Scan for the cell matching the given text and deliver its [x, y] coordinate at center. 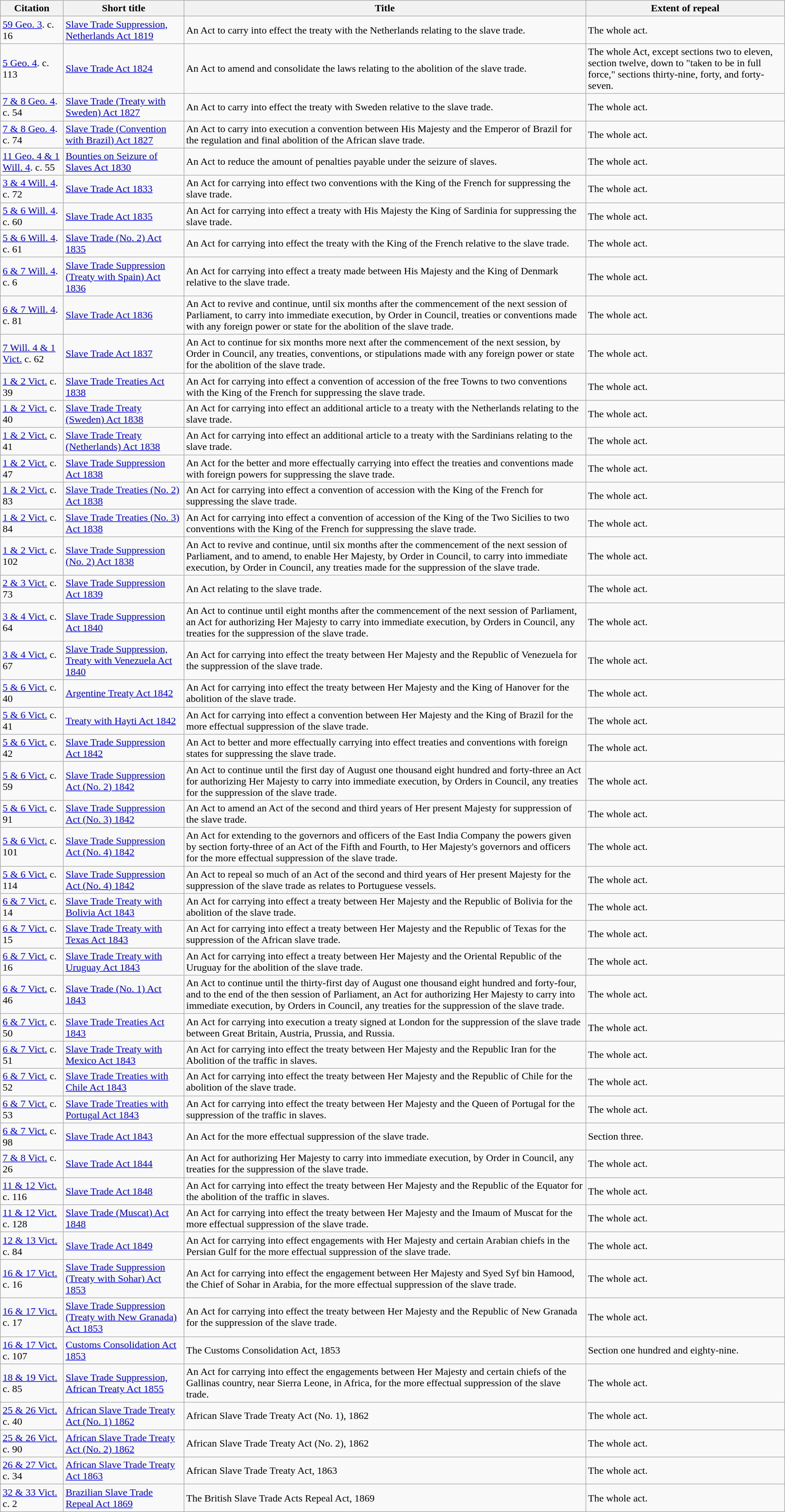
7 & 8 Geo. 4. c. 74 [32, 134]
An Act for carrying into effect the treaty between Her Majesty and the Queen of Portugal for the suppression of the traffic in slaves. [385, 1109]
7 Will. 4 & 1 Vict. c. 62 [32, 353]
32 & 33 Vict. c. 2 [32, 1498]
26 & 27 Vict. c. 34 [32, 1471]
5 & 6 Will. 4. c. 61 [32, 243]
An Act to better and more effectually carrying into effect treaties and conventions with foreign states for suppressing the slave trade. [385, 748]
Short title [123, 8]
5 & 6 Vict. c. 101 [32, 847]
Slave Trade Suppression Act 1840 [123, 622]
Slave Trade (No. 1) Act 1843 [123, 995]
An Act to carry into effect the treaty with the Netherlands relating to the slave trade. [385, 30]
An Act for carrying into effect an additional article to a treaty with the Sardinians relating to the slave trade. [385, 441]
1 & 2 Vict. c. 84 [32, 523]
5 & 6 Vict. c. 91 [32, 813]
The whole Act, except sections two to eleven, section twelve, down to "taken to be in full force," sections thirty-nine, forty, and forty-seven. [685, 69]
An Act to reduce the amount of penalties payable under the seizure of slaves. [385, 162]
5 & 6 Vict. c. 114 [32, 880]
6 & 7 Vict. c. 16 [32, 962]
Customs Consolidation Act 1853 [123, 1350]
6 & 7 Vict. c. 50 [32, 1027]
Treaty with Hayti Act 1842 [123, 720]
Slave Trade Suppression (No. 2) Act 1838 [123, 556]
Slave Trade Suppression Act 1842 [123, 748]
Slave Trade Treaty (Sweden) Act 1838 [123, 414]
59 Geo. 3. c. 16 [32, 30]
The Customs Consolidation Act, 1853 [385, 1350]
25 & 26 Vict. c. 40 [32, 1416]
6 & 7 Will. 4. c. 81 [32, 315]
Slave Trade Suppression Act 1839 [123, 589]
An Act for carrying into effect the treaty between Her Majesty and the Republic of the Equator for the abolition of the traffic in slaves. [385, 1191]
Brazilian Slave Trade Repeal Act 1869 [123, 1498]
An Act for authorizing Her Majesty to carry into immediate execution, by Order in Council, any treaties for the suppression of the slave trade. [385, 1164]
An Act to amend and consolidate the laws relating to the abolition of the slave trade. [385, 69]
1 & 2 Vict. c. 41 [32, 441]
Slave Trade Treaty with Texas Act 1843 [123, 934]
Slave Trade Act 1835 [123, 216]
Slave Trade Treaty with Mexico Act 1843 [123, 1055]
Extent of repeal [685, 8]
18 & 19 Vict. c. 85 [32, 1383]
Slave Trade Treaty with Uruguay Act 1843 [123, 962]
1 & 2 Vict. c. 47 [32, 469]
African Slave Trade Treaty Act (No. 2) 1862 [123, 1443]
Slave Trade Treaties with Chile Act 1843 [123, 1082]
An Act for carrying into effect a treaty between Her Majesty and the Republic of Texas for the suppression of the African slave trade. [385, 934]
7 & 8 Geo. 4. c. 54 [32, 107]
An Act for carrying into effect two conventions with the King of the French for suppressing the slave trade. [385, 189]
5 Geo. 4. c. 113 [32, 69]
Slave Trade Act 1844 [123, 1164]
Slave Trade Suppression (Treaty with Sohar) Act 1853 [123, 1278]
1 & 2 Vict. c. 83 [32, 496]
An Act for carrying into effect the treaty between Her Majesty and the Republic of New Granada for the suppression of the slave trade. [385, 1317]
Slave Trade Suppression, African Treaty Act 1855 [123, 1383]
African Slave Trade Treaty Act (No. 2), 1862 [385, 1443]
Slave Trade Suppression Act 1838 [123, 469]
Slave Trade Suppression Act (No. 3) 1842 [123, 813]
1 & 2 Vict. c. 102 [32, 556]
1 & 2 Vict. c. 39 [32, 387]
Slave Trade (Convention with Brazil) Act 1827 [123, 134]
Slave Trade Act 1833 [123, 189]
Bounties on Seizure of Slaves Act 1830 [123, 162]
An Act for carrying into effect a treaty between Her Majesty and the Republic of Bolivia for the abolition of the slave trade. [385, 907]
6 & 7 Vict. c. 53 [32, 1109]
Slave Trade Act 1836 [123, 315]
Slave Trade (Treaty with Sweden) Act 1827 [123, 107]
3 & 4 Will. 4. c. 72 [32, 189]
6 & 7 Vict. c. 14 [32, 907]
Slave Trade (Muscat) Act 1848 [123, 1218]
16 & 17 Vict. c. 17 [32, 1317]
Slave Trade Suppression Act (No. 2) 1842 [123, 781]
6 & 7 Vict. c. 15 [32, 934]
Slave Trade Act 1824 [123, 69]
12 & 13 Vict. c. 84 [32, 1245]
An Act relating to the slave trade. [385, 589]
An Act for carrying into effect the treaty between Her Majesty and the King of Hanover for the abolition of the slave trade. [385, 694]
Slave Trade Treaties (No. 2) Act 1838 [123, 496]
Slave Trade Treaties (No. 3) Act 1838 [123, 523]
1 & 2 Vict. c. 40 [32, 414]
An Act for carrying into effect the treaty between Her Majesty and the Republic Iran for the Abolition of the traffic in slaves. [385, 1055]
An Act for carrying into effect a treaty made between His Majesty and the King of Denmark relative to the slave trade. [385, 276]
An Act for carrying into effect the treaty between Her Majesty and the Republic of Chile for the abolition of the slave trade. [385, 1082]
An Act for carrying into effect a treaty with His Majesty the King of Sardinia for suppressing the slave trade. [385, 216]
11 & 12 Vict. c. 116 [32, 1191]
Slave Trade Treaties Act 1838 [123, 387]
3 & 4 Vict. c. 67 [32, 660]
Slave Trade Suppression (Treaty with New Granada) Act 1853 [123, 1317]
The British Slave Trade Acts Repeal Act, 1869 [385, 1498]
African Slave Trade Treaty Act, 1863 [385, 1471]
Argentine Treaty Act 1842 [123, 694]
An Act for carrying into effect a treaty between Her Majesty and the Oriental Republic of the Uruguay for the abolition of the slave trade. [385, 962]
6 & 7 Vict. c. 51 [32, 1055]
Slave Trade Treaty with Bolivia Act 1843 [123, 907]
5 & 6 Vict. c. 59 [32, 781]
16 & 17 Vict. c. 107 [32, 1350]
An Act for the more effectual suppression of the slave trade. [385, 1136]
An Act for carrying into effect the treaty between Her Majesty and the Republic of Venezuela for the suppression of the slave trade. [385, 660]
Section one hundred and eighty-nine. [685, 1350]
5 & 6 Vict. c. 40 [32, 694]
Slave Trade Act 1849 [123, 1245]
Slave Trade Act 1837 [123, 353]
An Act for carrying into effect a convention between Her Majesty and the King of Brazil for the more effectual suppression of the slave trade. [385, 720]
An Act to carry into effect the treaty with Sweden relative to the slave trade. [385, 107]
An Act for carrying into effect the treaty with the King of the French relative to the slave trade. [385, 243]
6 & 7 Vict. c. 46 [32, 995]
An Act for carrying into effect the treaty between Her Majesty and the Imaum of Muscat for the more effectual suppression of the slave trade. [385, 1218]
Slave Trade Act 1843 [123, 1136]
Slave Trade Suppression (Treaty with Spain) Act 1836 [123, 276]
Title [385, 8]
5 & 6 Will. 4. c. 60 [32, 216]
16 & 17 Vict. c. 16 [32, 1278]
6 & 7 Vict. c. 98 [32, 1136]
25 & 26 Vict. c. 90 [32, 1443]
11 & 12 Vict. c. 128 [32, 1218]
Slave Trade Treaties with Portugal Act 1843 [123, 1109]
Slave Trade Treaty (Netherlands) Act 1838 [123, 441]
Section three. [685, 1136]
Slave Trade Act 1848 [123, 1191]
Slave Trade Treaties Act 1843 [123, 1027]
6 & 7 Will. 4. c. 6 [32, 276]
African Slave Trade Treaty Act (No. 1) 1862 [123, 1416]
An Act for carrying into effect a convention of accession with the King of the French for suppressing the slave trade. [385, 496]
6 & 7 Vict. c. 52 [32, 1082]
An Act to amend an Act of the second and third years of Her present Majesty for suppression of the slave trade. [385, 813]
African Slave Trade Treaty Act 1863 [123, 1471]
Slave Trade Suppression, Treaty with Venezuela Act 1840 [123, 660]
Citation [32, 8]
2 & 3 Vict. c. 73 [32, 589]
5 & 6 Vict. c. 42 [32, 748]
An Act for carrying into effect an additional article to a treaty with the Netherlands relating to the slave trade. [385, 414]
African Slave Trade Treaty Act (No. 1), 1862 [385, 1416]
Slave Trade (No. 2) Act 1835 [123, 243]
5 & 6 Vict. c. 41 [32, 720]
11 Geo. 4 & 1 Will. 4. c. 55 [32, 162]
3 & 4 Vict. c. 64 [32, 622]
Slave Trade Suppression, Netherlands Act 1819 [123, 30]
7 & 8 Vict. c. 26 [32, 1164]
